Extract the (X, Y) coordinate from the center of the cell holding the provided text.  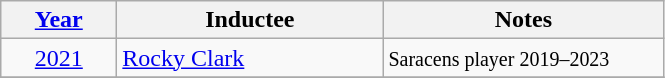
Year (59, 20)
Rocky Clark (250, 58)
Notes (524, 20)
Inductee (250, 20)
Saracens player 2019–2023 (524, 58)
2021 (59, 58)
